Return [x, y] of the center of cell containing provided text 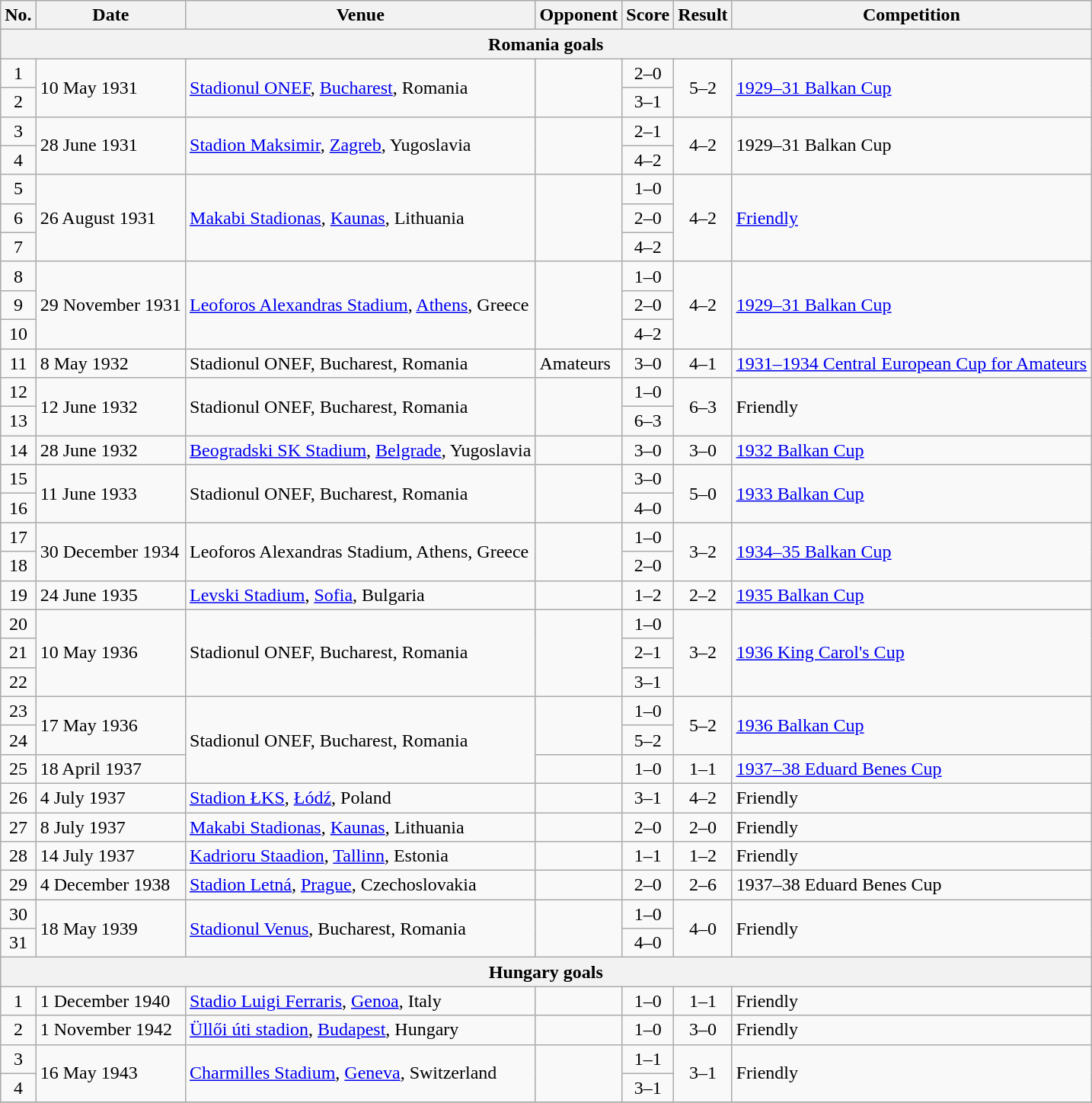
23 [18, 711]
Romania goals [546, 44]
Beogradski SK Stadium, Belgrade, Yugoslavia [361, 450]
1933 Balkan Cup [912, 494]
No. [18, 15]
2–2 [703, 595]
Venue [361, 15]
9 [18, 305]
Hungary goals [546, 972]
18 [18, 566]
29 November 1931 [110, 305]
Stadion ŁKS, Łódź, Poland [361, 798]
20 [18, 624]
4–1 [703, 363]
Date [110, 15]
Stadion Maksimir, Zagreb, Yugoslavia [361, 145]
5 [18, 189]
22 [18, 682]
21 [18, 653]
26 [18, 798]
Stadio Luigi Ferraris, Genoa, Italy [361, 1001]
13 [18, 421]
24 June 1935 [110, 595]
1931–1934 Central European Cup for Amateurs [912, 363]
25 [18, 769]
17 [18, 537]
11 June 1933 [110, 494]
Kadrioru Staadion, Tallinn, Estonia [361, 856]
Opponent [579, 15]
29 [18, 885]
4 December 1938 [110, 885]
8 July 1937 [110, 826]
4 July 1937 [110, 798]
8 [18, 276]
24 [18, 740]
Score [648, 15]
18 May 1939 [110, 929]
Levski Stadium, Sofia, Bulgaria [361, 595]
1932 Balkan Cup [912, 450]
10 [18, 334]
14 July 1937 [110, 856]
19 [18, 595]
16 May 1943 [110, 1073]
12 [18, 392]
18 April 1937 [110, 769]
8 May 1932 [110, 363]
16 [18, 508]
6 [18, 218]
Stadion Letná, Prague, Czechoslovakia [361, 885]
30 [18, 914]
15 [18, 479]
1934–35 Balkan Cup [912, 551]
10 May 1931 [110, 88]
Charmilles Stadium, Geneva, Switzerland [361, 1073]
Result [703, 15]
27 [18, 826]
1936 King Carol's Cup [912, 653]
14 [18, 450]
10 May 1936 [110, 653]
1935 Balkan Cup [912, 595]
28 June 1932 [110, 450]
1 November 1942 [110, 1030]
28 June 1931 [110, 145]
26 August 1931 [110, 218]
17 May 1936 [110, 725]
30 December 1934 [110, 551]
12 June 1932 [110, 407]
Competition [912, 15]
1936 Balkan Cup [912, 725]
1 December 1940 [110, 1001]
Üllői úti stadion, Budapest, Hungary [361, 1030]
5–0 [703, 494]
Stadionul Venus, Bucharest, Romania [361, 929]
28 [18, 856]
31 [18, 943]
2–6 [703, 885]
11 [18, 363]
Amateurs [579, 363]
7 [18, 247]
